Return the (X, Y) coordinate for the center point of the cell that contains the specified text.  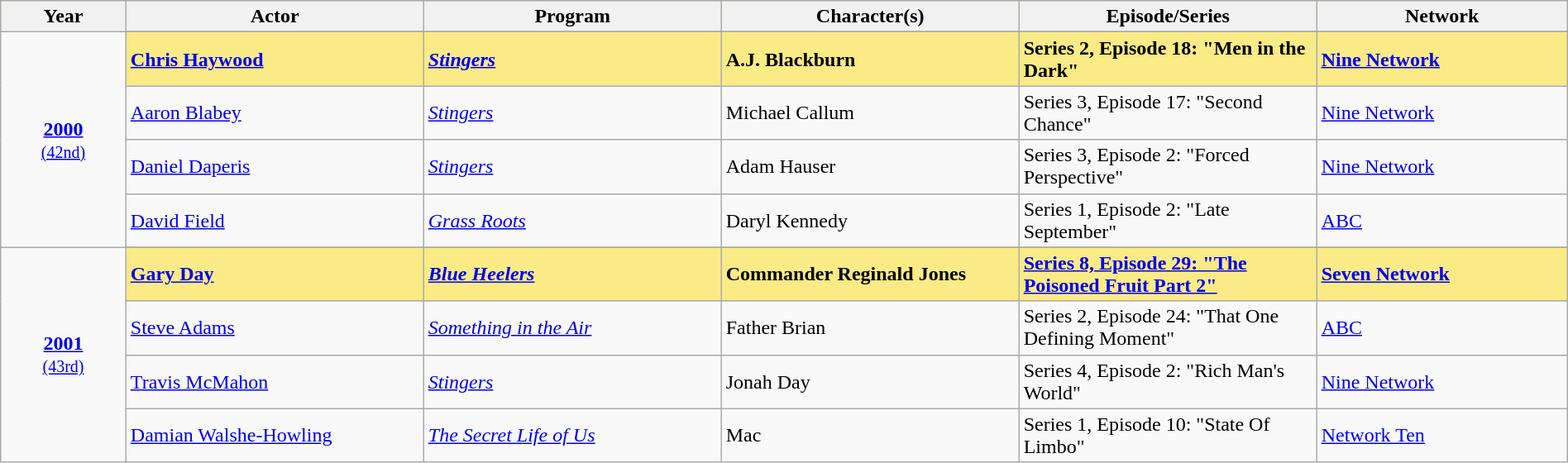
Adam Hauser (870, 167)
Chris Haywood (275, 60)
Jonah Day (870, 382)
Blue Heelers (572, 274)
Series 1, Episode 2: "Late September" (1168, 220)
The Secret Life of Us (572, 435)
Something in the Air (572, 327)
Program (572, 17)
A.J. Blackburn (870, 60)
Series 8, Episode 29: "The Poisoned Fruit Part 2" (1168, 274)
Daniel Daperis (275, 167)
Father Brian (870, 327)
Actor (275, 17)
Series 2, Episode 18: "Men in the Dark" (1168, 60)
Series 2, Episode 24: "That One Defining Moment" (1168, 327)
David Field (275, 220)
Series 3, Episode 17: "Second Chance" (1168, 112)
Steve Adams (275, 327)
2000(42nd) (64, 140)
Series 3, Episode 2: "Forced Perspective" (1168, 167)
Character(s) (870, 17)
Year (64, 17)
Grass Roots (572, 220)
Network Ten (1442, 435)
Mac (870, 435)
Series 4, Episode 2: "Rich Man's World" (1168, 382)
Episode/Series (1168, 17)
Michael Callum (870, 112)
Seven Network (1442, 274)
2001(43rd) (64, 355)
Series 1, Episode 10: "State Of Limbo" (1168, 435)
Aaron Blabey (275, 112)
Gary Day (275, 274)
Network (1442, 17)
Travis McMahon (275, 382)
Commander Reginald Jones (870, 274)
Damian Walshe-Howling (275, 435)
Daryl Kennedy (870, 220)
